Return the (x, y) coordinate for the center point of the cell that contains the specified text.  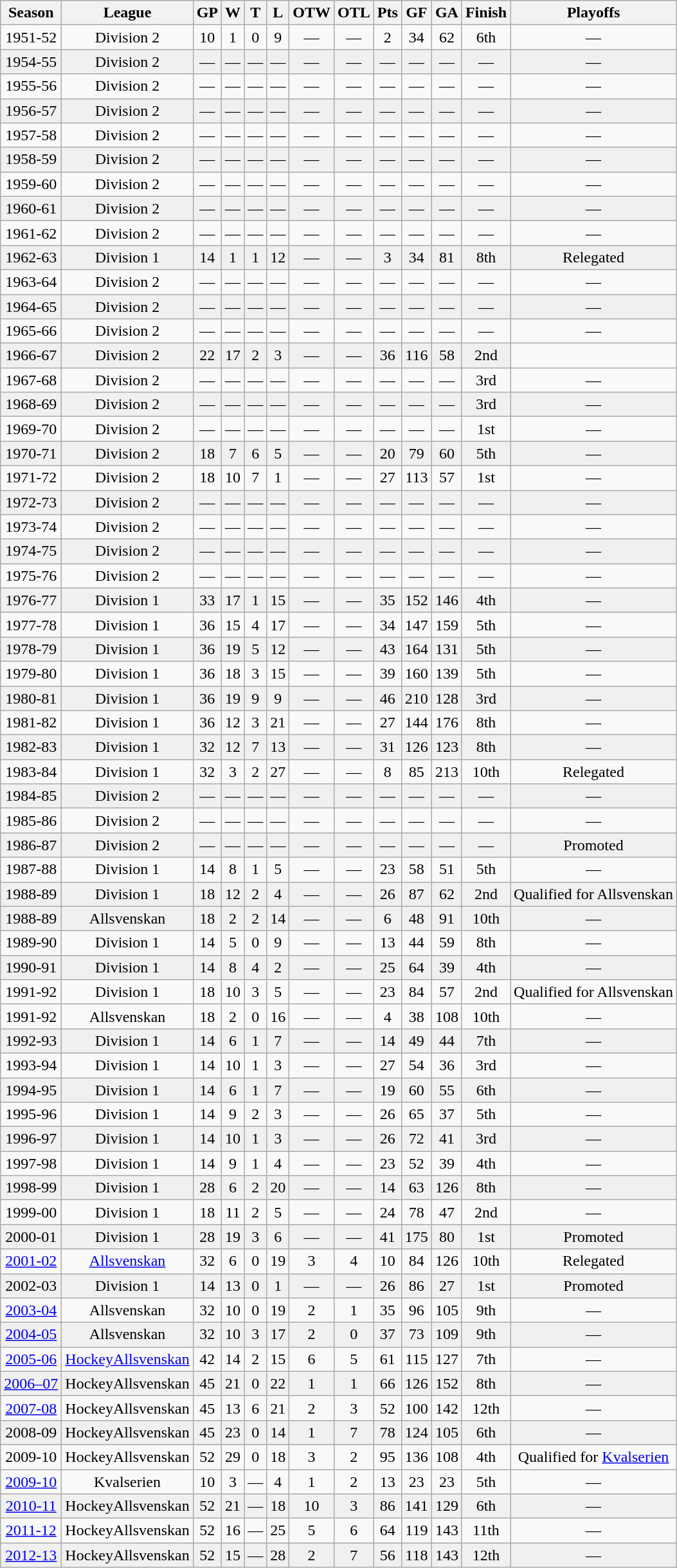
79 (417, 453)
1957-58 (31, 135)
1979-80 (31, 673)
131 (446, 649)
61 (387, 1359)
109 (446, 1335)
1999-00 (31, 1212)
24 (387, 1212)
95 (387, 1457)
100 (417, 1408)
OTL (354, 13)
2005-06 (31, 1359)
51 (446, 870)
38 (417, 1016)
2002-03 (31, 1286)
L (278, 13)
GP (207, 13)
175 (417, 1237)
1974-75 (31, 551)
1978-79 (31, 649)
1961-62 (31, 233)
43 (387, 649)
124 (417, 1432)
1977-78 (31, 624)
1985-86 (31, 821)
Finish (486, 13)
42 (207, 1359)
81 (446, 257)
29 (233, 1457)
T (256, 13)
113 (417, 478)
1960-61 (31, 208)
159 (446, 624)
65 (417, 1115)
1993-94 (31, 1065)
127 (446, 1359)
46 (387, 698)
1987-88 (31, 870)
Playoffs (594, 13)
142 (446, 1408)
11 (233, 1212)
W (233, 13)
66 (387, 1383)
213 (446, 772)
1963-64 (31, 282)
73 (417, 1335)
1967-68 (31, 380)
1956-57 (31, 111)
80 (446, 1237)
59 (446, 943)
91 (446, 918)
1986-87 (31, 845)
1981-82 (31, 723)
54 (417, 1065)
GA (446, 13)
1994-95 (31, 1090)
146 (446, 600)
League (127, 13)
GF (417, 13)
1976-77 (31, 600)
Kvalserien (127, 1481)
1969-70 (31, 429)
1958-59 (31, 160)
1998-99 (31, 1188)
1997-98 (31, 1163)
164 (417, 649)
1968-69 (31, 405)
1954-55 (31, 62)
123 (446, 747)
1982-83 (31, 747)
128 (446, 698)
1972-73 (31, 502)
1983-84 (31, 772)
55 (446, 1090)
115 (417, 1359)
OTW (312, 13)
63 (417, 1188)
1992-93 (31, 1041)
1959-60 (31, 184)
96 (417, 1310)
144 (417, 723)
1995-96 (31, 1115)
1955-56 (31, 86)
1965-66 (31, 331)
47 (446, 1212)
2010-11 (31, 1506)
Qualified for Kvalserien (594, 1457)
1989-90 (31, 943)
2001-02 (31, 1261)
1970-71 (31, 453)
1964-65 (31, 307)
33 (207, 600)
56 (387, 1555)
1996-97 (31, 1139)
2003-04 (31, 1310)
31 (387, 747)
1962-63 (31, 257)
1980-81 (31, 698)
1951-52 (31, 37)
49 (417, 1041)
2004-05 (31, 1335)
2006–07 (31, 1383)
1984-85 (31, 796)
2000-01 (31, 1237)
1990-91 (31, 967)
2007-08 (31, 1408)
2008-09 (31, 1432)
Pts (387, 13)
129 (446, 1506)
11th (486, 1531)
1966-67 (31, 356)
1973-74 (31, 527)
1975-76 (31, 576)
141 (417, 1506)
48 (417, 918)
87 (417, 894)
118 (417, 1555)
116 (417, 356)
139 (446, 673)
160 (417, 673)
147 (417, 624)
72 (417, 1139)
210 (417, 698)
119 (417, 1531)
Season (31, 13)
136 (417, 1457)
176 (446, 723)
1971-72 (31, 478)
2011-12 (31, 1531)
85 (417, 772)
2012-13 (31, 1555)
